Return the [x, y] coordinate for the center point of the cell that contains the specified text.  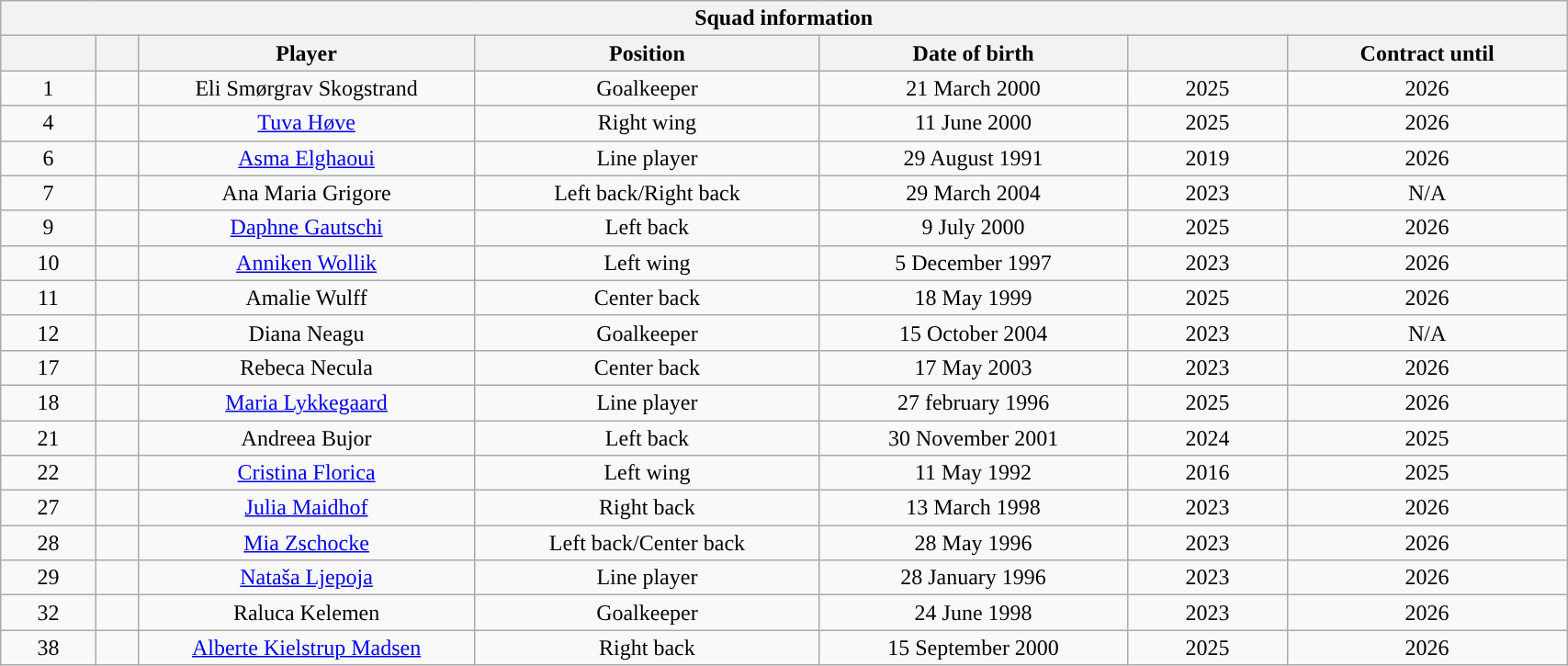
28 January 1996 [974, 578]
30 November 2001 [974, 438]
9 [48, 228]
15 September 2000 [974, 648]
Left back/Right back [647, 193]
32 [48, 613]
18 May 1999 [974, 298]
4 [48, 123]
Tuva Høve [307, 123]
21 [48, 438]
27 [48, 508]
13 March 1998 [974, 508]
Julia Maidhof [307, 508]
Cristina Florica [307, 473]
Left back/Center back [647, 543]
22 [48, 473]
Position [647, 53]
9 July 2000 [974, 228]
Eli Smørgrav Skogstrand [307, 88]
7 [48, 193]
12 [48, 333]
Diana Neagu [307, 333]
Rebeca Necula [307, 367]
Contract until [1427, 53]
6 [48, 158]
2016 [1207, 473]
Asma Elghaoui [307, 158]
Maria Lykkegaard [307, 402]
Nataša Ljepoja [307, 578]
17 [48, 367]
Date of birth [974, 53]
Player [307, 53]
Raluca Kelemen [307, 613]
29 March 2004 [974, 193]
Squad information [784, 18]
28 May 1996 [974, 543]
Ana Maria Grigore [307, 193]
5 December 1997 [974, 263]
28 [48, 543]
29 August 1991 [974, 158]
Anniken Wollik [307, 263]
Andreea Bujor [307, 438]
15 October 2004 [974, 333]
29 [48, 578]
Amalie Wulff [307, 298]
17 May 2003 [974, 367]
2024 [1207, 438]
Alberte Kielstrup Madsen [307, 648]
27 february 1996 [974, 402]
24 June 1998 [974, 613]
Daphne Gautschi [307, 228]
21 March 2000 [974, 88]
11 [48, 298]
Mia Zschocke [307, 543]
38 [48, 648]
1 [48, 88]
11 June 2000 [974, 123]
18 [48, 402]
2019 [1207, 158]
Right wing [647, 123]
10 [48, 263]
11 May 1992 [974, 473]
